Detect which cell encompasses the target text, then output its (X, Y) center coordinate. 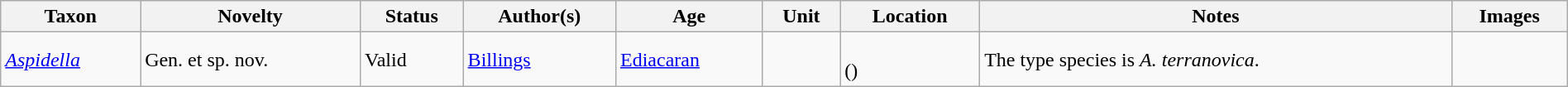
Location (910, 17)
The type species is A. terranovica. (1216, 60)
Aspidella (71, 60)
Unit (801, 17)
Taxon (71, 17)
Status (412, 17)
() (910, 60)
Novelty (251, 17)
Ediacaran (689, 60)
Gen. et sp. nov. (251, 60)
Valid (412, 60)
Author(s) (539, 17)
Age (689, 17)
Billings (539, 60)
Images (1509, 17)
Notes (1216, 17)
